From the cell containing the given text, extract its center point as [X, Y] coordinate. 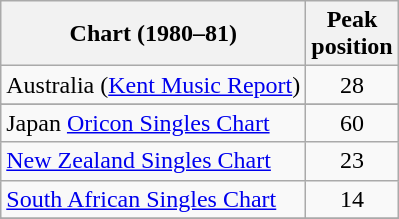
23 [352, 161]
14 [352, 199]
Japan Oricon Singles Chart [154, 123]
Peakposition [352, 34]
Australia (Kent Music Report) [154, 85]
South African Singles Chart [154, 199]
Chart (1980–81) [154, 34]
60 [352, 123]
28 [352, 85]
New Zealand Singles Chart [154, 161]
